Return [x, y] of the center of cell containing provided text 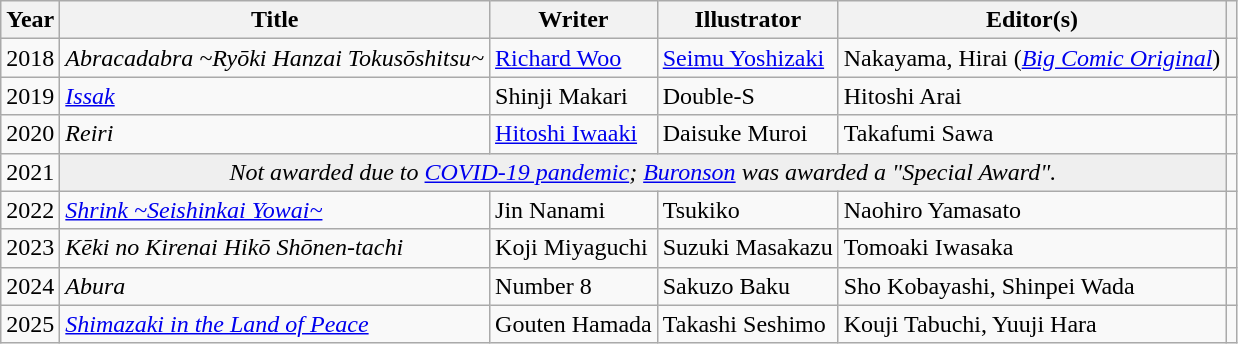
Issak [275, 96]
Naohiro Yamasato [1032, 210]
Abura [275, 286]
2022 [30, 210]
Tomoaki Iwasaka [1032, 248]
Double-S [748, 96]
Gouten Hamada [574, 324]
Kouji Tabuchi, Yuuji Hara [1032, 324]
2023 [30, 248]
Abracadabra ~Ryōki Hanzai Tokusōshitsu~ [275, 58]
Year [30, 20]
Takashi Seshimo [748, 324]
Jin Nanami [574, 210]
2024 [30, 286]
Tsukiko [748, 210]
Takafumi Sawa [1032, 134]
2025 [30, 324]
Hitoshi Iwaaki [574, 134]
Writer [574, 20]
Reiri [275, 134]
Shinji Makari [574, 96]
Title [275, 20]
2020 [30, 134]
Richard Woo [574, 58]
2018 [30, 58]
Koji Miyaguchi [574, 248]
Sakuzo Baku [748, 286]
Shrink ~Seishinkai Yowai~ [275, 210]
2021 [30, 172]
Sho Kobayashi, Shinpei Wada [1032, 286]
Suzuki Masakazu [748, 248]
Kēki no Kirenai Hikō Shōnen-tachi [275, 248]
Editor(s) [1032, 20]
Illustrator [748, 20]
Number 8 [574, 286]
Hitoshi Arai [1032, 96]
Not awarded due to COVID-19 pandemic; Buronson was awarded a "Special Award". [643, 172]
Nakayama, Hirai (Big Comic Original) [1032, 58]
2019 [30, 96]
Daisuke Muroi [748, 134]
Seimu Yoshizaki [748, 58]
Shimazaki in the Land of Peace [275, 324]
